Find where the given text appears and provide that cell's center as (x, y) coordinate. 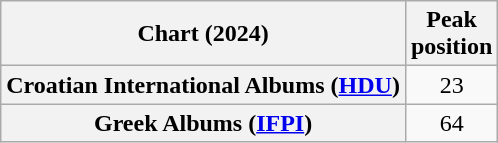
64 (451, 123)
23 (451, 85)
Croatian International Albums (HDU) (204, 85)
Greek Albums (IFPI) (204, 123)
Chart (2024) (204, 34)
Peakposition (451, 34)
